Identify which cell holds the provided text, then report its (X, Y) central coordinate. 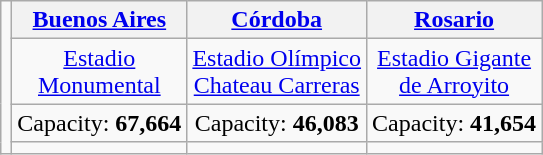
Capacity: 41,654 (454, 123)
EstadioMonumental (100, 72)
Córdoba (277, 20)
Estadio Gigantede Arroyito (454, 72)
Estadio OlímpicoChateau Carreras (277, 72)
Rosario (454, 20)
Buenos Aires (100, 20)
Capacity: 67,664 (100, 123)
Capacity: 46,083 (277, 123)
